Locate the cell with the specified text and output its (x, y) center coordinate. 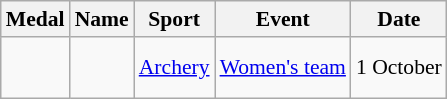
Women's team (283, 68)
1 October (399, 68)
Sport (174, 19)
Date (399, 19)
Medal (36, 19)
Name (102, 19)
Event (283, 19)
Archery (174, 68)
